Identify which cell holds the provided text, then report its (X, Y) central coordinate. 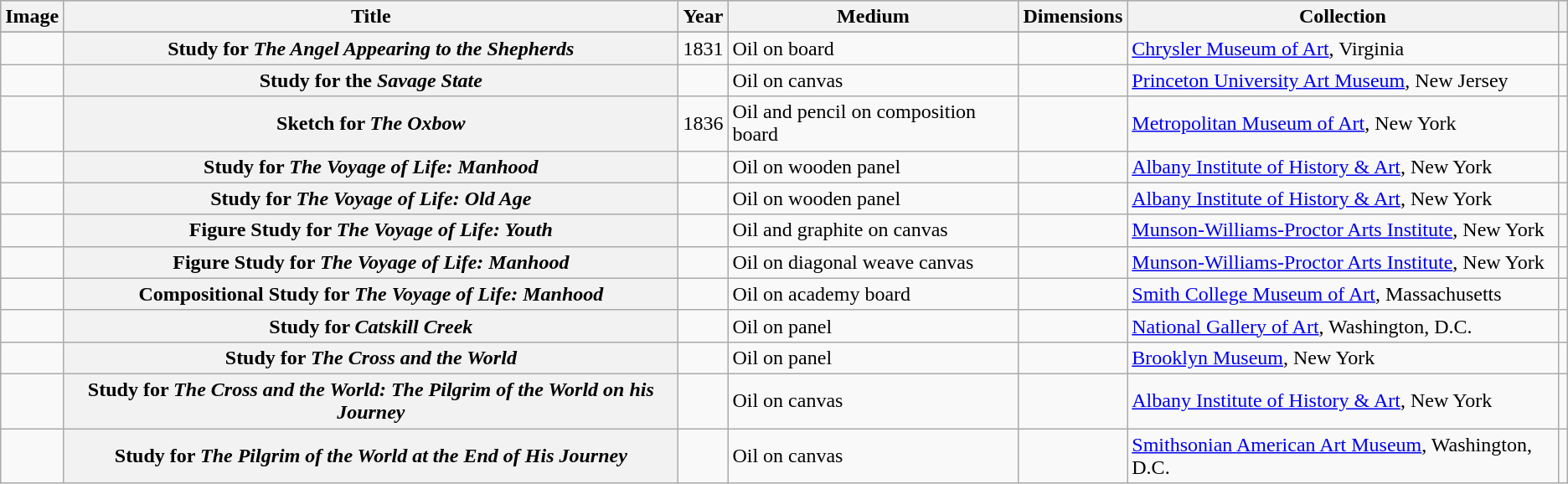
1831 (704, 49)
Medium (873, 17)
Brooklyn Museum, New York (1343, 358)
Figure Study for The Voyage of Life: Manhood (371, 262)
Study for the Savage State (371, 80)
Study for Catskill Creek (371, 326)
Princeton University Art Museum, New Jersey (1343, 80)
Smithsonian American Art Museum, Washington, D.C. (1343, 456)
Oil on board (873, 49)
National Gallery of Art, Washington, D.C. (1343, 326)
Figure Study for The Voyage of Life: Youth (371, 230)
Study for The Cross and the World (371, 358)
Year (704, 17)
Smith College Museum of Art, Massachusetts (1343, 294)
Oil on diagonal weave canvas (873, 262)
Metropolitan Museum of Art, New York (1343, 124)
Title (371, 17)
Sketch for The Oxbow (371, 124)
Study for The Voyage of Life: Manhood (371, 167)
Dimensions (1073, 17)
1836 (704, 124)
Compositional Study for The Voyage of Life: Manhood (371, 294)
Chrysler Museum of Art, Virginia (1343, 49)
Study for The Cross and the World: The Pilgrim of the World on his Journey (371, 400)
Study for The Voyage of Life: Old Age (371, 198)
Oil on academy board (873, 294)
Study for The Pilgrim of the World at the End of His Journey (371, 456)
Oil and pencil on composition board (873, 124)
Study for The Angel Appearing to the Shepherds (371, 49)
Collection (1343, 17)
Oil and graphite on canvas (873, 230)
Image (32, 17)
